Return (x, y) of the center of cell containing provided text 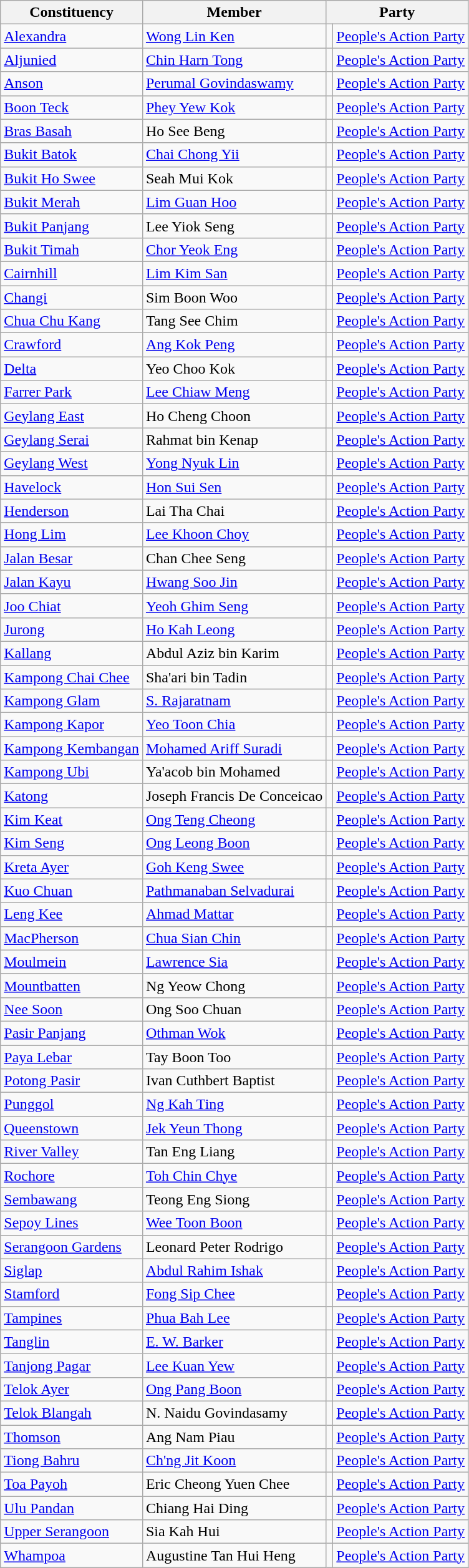
Ho See Beng (234, 131)
Ong Pang Boon (234, 1389)
Ong Leong Boon (234, 843)
Katong (72, 796)
Chin Harn Tong (234, 60)
Wee Toon Boon (234, 1223)
Hwang Soo Jin (234, 582)
Ng Kah Ting (234, 1105)
Hon Sui Sen (234, 487)
Stamford (72, 1294)
Toh Chin Chye (234, 1176)
Jek Yeun Thong (234, 1128)
Perumal Govindaswamy (234, 84)
Lee Yiok Seng (234, 226)
Pathmanaban Selvadurai (234, 891)
Queenstown (72, 1128)
Lai Tha Chai (234, 511)
Ang Nam Piau (234, 1436)
Yeo Choo Kok (234, 369)
Tang See Chim (234, 321)
Ulu Pandan (72, 1508)
Siglap (72, 1270)
Sembawang (72, 1199)
Serangoon Gardens (72, 1247)
Jalan Besar (72, 558)
Geylang East (72, 416)
Bras Basah (72, 131)
Whampoa (72, 1556)
Jurong (72, 629)
Ho Cheng Choon (234, 416)
Seah Mui Kok (234, 178)
Ong Teng Cheong (234, 820)
Crawford (72, 345)
Paya Lebar (72, 1057)
Ya'acob bin Mohamed (234, 772)
Eric Cheong Yuen Chee (234, 1484)
Ch'ng Jit Koon (234, 1461)
Teong Eng Siong (234, 1199)
Sha'ari bin Tadin (234, 677)
Tan Eng Liang (234, 1152)
Rochore (72, 1176)
Sepoy Lines (72, 1223)
Kampong Chai Chee (72, 677)
Party (397, 12)
Tay Boon Too (234, 1057)
Chai Chong Yii (234, 155)
E. W. Barker (234, 1342)
Leonard Peter Rodrigo (234, 1247)
Goh Keng Swee (234, 867)
Fong Sip Chee (234, 1294)
Kampong Glam (72, 701)
Upper Serangoon (72, 1532)
Yong Nyuk Lin (234, 463)
Boon Teck (72, 107)
Potong Pasir (72, 1081)
Lee Khoon Choy (234, 535)
Lee Kuan Yew (234, 1365)
Rahmat bin Kenap (234, 440)
Augustine Tan Hui Heng (234, 1556)
Yeoh Ghim Seng (234, 606)
Constituency (72, 12)
Toa Payoh (72, 1484)
Telok Ayer (72, 1389)
Kim Keat (72, 820)
Alexandra (72, 36)
Geylang Serai (72, 440)
Bukit Ho Swee (72, 178)
Mohamed Ariff Suradi (234, 748)
Mountbatten (72, 985)
Yeo Toon Chia (234, 725)
Kim Seng (72, 843)
Abdul Aziz bin Karim (234, 653)
Tampines (72, 1318)
Ong Soo Chuan (234, 1009)
Hong Lim (72, 535)
Joseph Francis De Conceicao (234, 796)
River Valley (72, 1152)
Chiang Hai Ding (234, 1508)
Member (234, 12)
Kreta Ayer (72, 867)
Nee Soon (72, 1009)
Pasir Panjang (72, 1033)
Geylang West (72, 463)
Kuo Chuan (72, 891)
Ahmad Mattar (234, 914)
Ng Yeow Chong (234, 985)
Sim Boon Woo (234, 298)
Lawrence Sia (234, 962)
S. Rajaratnam (234, 701)
Punggol (72, 1105)
Lim Guan Hoo (234, 202)
Sia Kah Hui (234, 1532)
Anson (72, 84)
Kallang (72, 653)
Farrer Park (72, 392)
Tanglin (72, 1342)
Telok Blangah (72, 1413)
Abdul Rahim Ishak (234, 1270)
Chan Chee Seng (234, 558)
Ang Kok Peng (234, 345)
Kampong Kembangan (72, 748)
Chua Chu Kang (72, 321)
Bukit Merah (72, 202)
Chua Sian Chin (234, 938)
Phua Bah Lee (234, 1318)
Chor Yeok Eng (234, 249)
Henderson (72, 511)
Joo Chiat (72, 606)
Bukit Batok (72, 155)
N. Naidu Govindasamy (234, 1413)
Tanjong Pagar (72, 1365)
Othman Wok (234, 1033)
Jalan Kayu (72, 582)
Ivan Cuthbert Baptist (234, 1081)
Kampong Ubi (72, 772)
Bukit Timah (72, 249)
Changi (72, 298)
Wong Lin Ken (234, 36)
Phey Yew Kok (234, 107)
Lee Chiaw Meng (234, 392)
Ho Kah Leong (234, 629)
Kampong Kapor (72, 725)
Thomson (72, 1436)
Aljunied (72, 60)
Havelock (72, 487)
Delta (72, 369)
Moulmein (72, 962)
Bukit Panjang (72, 226)
Cairnhill (72, 273)
Tiong Bahru (72, 1461)
Lim Kim San (234, 273)
Leng Kee (72, 914)
MacPherson (72, 938)
